Provide the [x, y] coordinate of the cell's center where the given text is located.  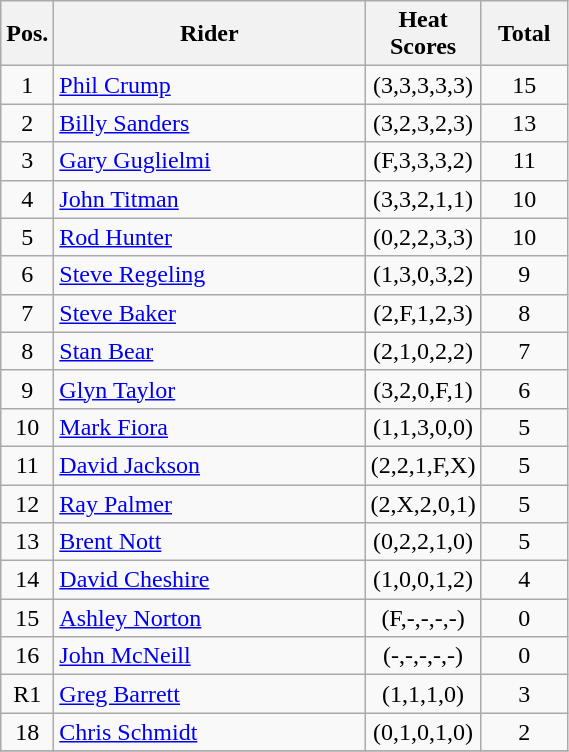
(0,2,2,1,0) [423, 542]
David Cheshire [210, 580]
Heat Scores [423, 34]
(3,3,3,3,3) [423, 85]
14 [28, 580]
(2,2,1,F,X) [423, 465]
Steve Regeling [210, 275]
Rider [210, 34]
1 [28, 85]
(-,-,-,-,-) [423, 656]
Mark Fiora [210, 427]
Greg Barrett [210, 694]
(3,2,0,F,1) [423, 389]
Billy Sanders [210, 123]
David Jackson [210, 465]
Ray Palmer [210, 503]
12 [28, 503]
16 [28, 656]
(2,F,1,2,3) [423, 313]
(3,2,3,2,3) [423, 123]
R1 [28, 694]
(2,X,2,0,1) [423, 503]
Steve Baker [210, 313]
Ashley Norton [210, 618]
Rod Hunter [210, 237]
18 [28, 732]
(0,1,0,1,0) [423, 732]
Phil Crump [210, 85]
(0,2,2,3,3) [423, 237]
(3,3,2,1,1) [423, 199]
Chris Schmidt [210, 732]
Brent Nott [210, 542]
(1,1,3,0,0) [423, 427]
John McNeill [210, 656]
John Titman [210, 199]
(F,3,3,3,2) [423, 161]
Stan Bear [210, 351]
Glyn Taylor [210, 389]
Gary Guglielmi [210, 161]
(1,1,1,0) [423, 694]
Pos. [28, 34]
(1,3,0,3,2) [423, 275]
(1,0,0,1,2) [423, 580]
(2,1,0,2,2) [423, 351]
(F,-,-,-,-) [423, 618]
Total [524, 34]
